Find where the given text appears and provide that cell's center as [x, y] coordinate. 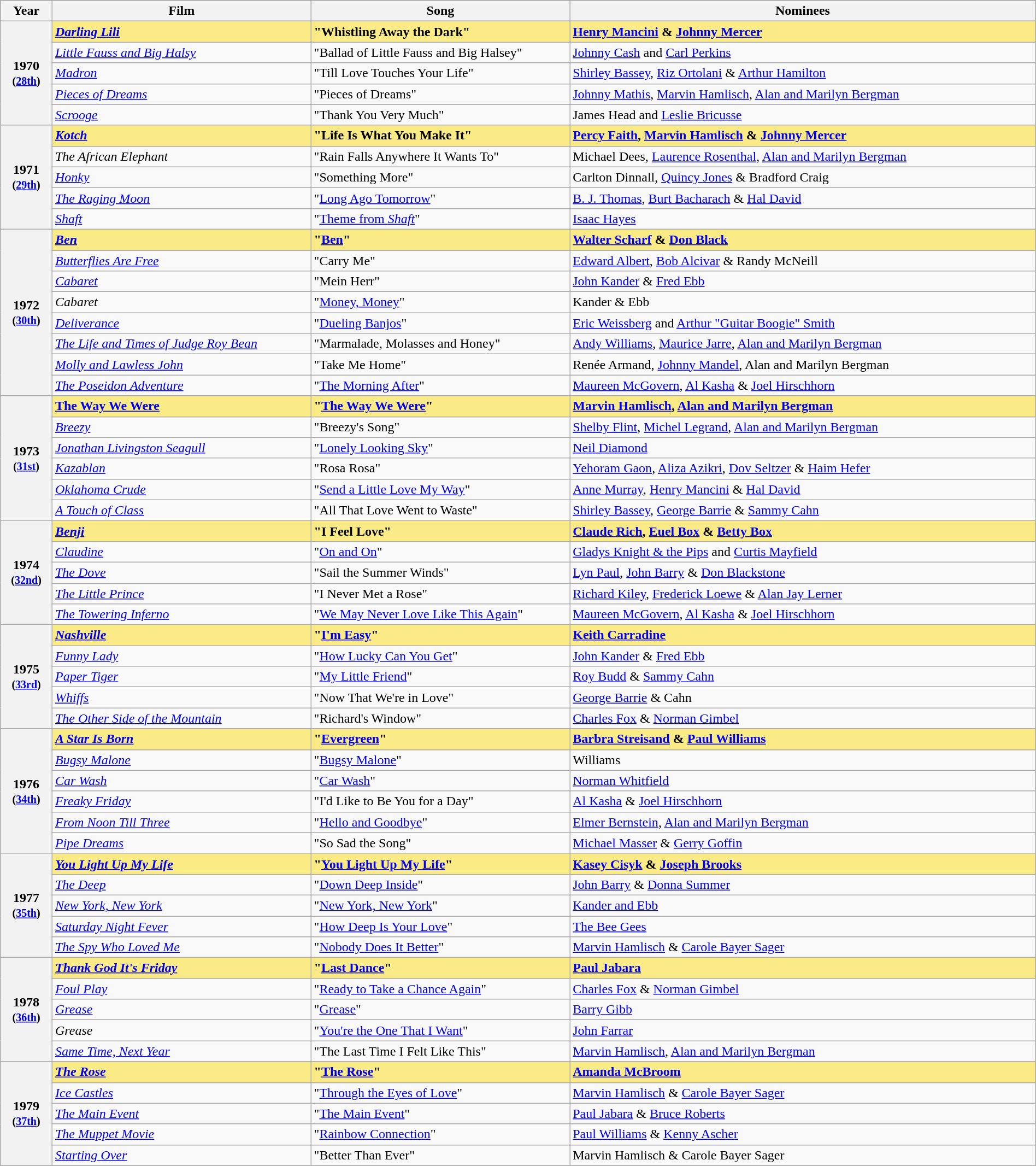
Henry Mancini & Johnny Mercer [803, 32]
Car Wash [181, 781]
1977 (35th) [26, 905]
"Now That We're in Love" [440, 698]
"Long Ago Tomorrow" [440, 198]
A Touch of Class [181, 510]
Al Kasha & Joel Hirschhorn [803, 801]
Kander & Ebb [803, 302]
"On and On" [440, 552]
"Lonely Looking Sky" [440, 448]
"Car Wash" [440, 781]
"Down Deep Inside" [440, 884]
"Ballad of Little Fauss and Big Halsey" [440, 52]
"Carry Me" [440, 261]
Pipe Dreams [181, 843]
The Bee Gees [803, 927]
John Barry & Donna Summer [803, 884]
Edward Albert, Bob Alcivar & Randy McNeill [803, 261]
"Pieces of Dreams" [440, 94]
Film [181, 11]
"Ben" [440, 239]
Gladys Knight & the Pips and Curtis Mayfield [803, 552]
"Evergreen" [440, 739]
"Breezy's Song" [440, 427]
The Life and Times of Judge Roy Bean [181, 344]
"The Way We Were" [440, 406]
The Deep [181, 884]
"You Light Up My Life" [440, 864]
Norman Whitfield [803, 781]
"Rain Falls Anywhere It Wants To" [440, 156]
"Sail the Summer Winds" [440, 572]
Michael Masser & Gerry Goffin [803, 843]
"We May Never Love Like This Again" [440, 614]
A Star Is Born [181, 739]
"How Lucky Can You Get" [440, 656]
The Little Prince [181, 593]
"Richard's Window" [440, 718]
Paul Jabara [803, 968]
Pieces of Dreams [181, 94]
1979 (37th) [26, 1114]
"I'm Easy" [440, 635]
Ice Castles [181, 1093]
"Money, Money" [440, 302]
Thank God It's Friday [181, 968]
1978 (36th) [26, 1010]
Elmer Bernstein, Alan and Marilyn Bergman [803, 822]
Yehoram Gaon, Aliza Azikri, Dov Seltzer & Haim Hefer [803, 468]
Darling Lili [181, 32]
Paul Jabara & Bruce Roberts [803, 1114]
"Take Me Home" [440, 365]
"Rainbow Connection" [440, 1134]
Barbra Streisand & Paul Williams [803, 739]
Song [440, 11]
The Rose [181, 1072]
Carlton Dinnall, Quincy Jones & Bradford Craig [803, 177]
"So Sad the Song" [440, 843]
Same Time, Next Year [181, 1051]
Madron [181, 73]
"Send a Little Love My Way" [440, 489]
"Thank You Very Much" [440, 115]
Michael Dees, Laurence Rosenthal, Alan and Marilyn Bergman [803, 156]
"The Last Time I Felt Like This" [440, 1051]
Isaac Hayes [803, 219]
"The Main Event" [440, 1114]
The Main Event [181, 1114]
"Better Than Ever" [440, 1155]
1972 (30th) [26, 312]
1976 (34th) [26, 791]
"Ready to Take a Chance Again" [440, 989]
"The Rose" [440, 1072]
Honky [181, 177]
1971 (29th) [26, 177]
Saturday Night Fever [181, 927]
The Other Side of the Mountain [181, 718]
"Dueling Banjos" [440, 323]
George Barrie & Cahn [803, 698]
"Last Dance" [440, 968]
Nominees [803, 11]
Lyn Paul, John Barry & Don Blackstone [803, 572]
"New York, New York" [440, 905]
Renée Armand, Johnny Mandel, Alan and Marilyn Bergman [803, 365]
"How Deep Is Your Love" [440, 927]
Barry Gibb [803, 1010]
Shirley Bassey, Riz Ortolani & Arthur Hamilton [803, 73]
Roy Budd & Sammy Cahn [803, 677]
Williams [803, 760]
The Raging Moon [181, 198]
"The Morning After" [440, 385]
Kander and Ebb [803, 905]
"Hello and Goodbye" [440, 822]
Percy Faith, Marvin Hamlisch & Johnny Mercer [803, 136]
From Noon Till Three [181, 822]
Freaky Friday [181, 801]
"Mein Herr" [440, 282]
Paper Tiger [181, 677]
The Poseidon Adventure [181, 385]
Keith Carradine [803, 635]
John Farrar [803, 1030]
Johnny Cash and Carl Perkins [803, 52]
Kotch [181, 136]
Year [26, 11]
Richard Kiley, Frederick Loewe & Alan Jay Lerner [803, 593]
Whiffs [181, 698]
The Towering Inferno [181, 614]
Scrooge [181, 115]
Funny Lady [181, 656]
Jonathan Livingston Seagull [181, 448]
B. J. Thomas, Burt Bacharach & Hal David [803, 198]
The African Elephant [181, 156]
Deliverance [181, 323]
1974 (32nd) [26, 572]
Andy Williams, Maurice Jarre, Alan and Marilyn Bergman [803, 344]
"Bugsy Malone" [440, 760]
Shirley Bassey, George Barrie & Sammy Cahn [803, 510]
Shaft [181, 219]
Butterflies Are Free [181, 261]
The Muppet Movie [181, 1134]
"I Feel Love" [440, 531]
"Till Love Touches Your Life" [440, 73]
"You're the One That I Want" [440, 1030]
The Spy Who Loved Me [181, 947]
Molly and Lawless John [181, 365]
Kazablan [181, 468]
Johnny Mathis, Marvin Hamlisch, Alan and Marilyn Bergman [803, 94]
The Dove [181, 572]
Bugsy Malone [181, 760]
Neil Diamond [803, 448]
"Nobody Does It Better" [440, 947]
Shelby Flint, Michel Legrand, Alan and Marilyn Bergman [803, 427]
Little Fauss and Big Halsy [181, 52]
1970 (28th) [26, 73]
Oklahoma Crude [181, 489]
"Marmalade, Molasses and Honey" [440, 344]
Kasey Cisyk & Joseph Brooks [803, 864]
Breezy [181, 427]
"Whistling Away the Dark" [440, 32]
You Light Up My Life [181, 864]
Amanda McBroom [803, 1072]
New York, New York [181, 905]
Claudine [181, 552]
Claude Rich, Euel Box & Betty Box [803, 531]
"Something More" [440, 177]
"Grease" [440, 1010]
Anne Murray, Henry Mancini & Hal David [803, 489]
Paul Williams & Kenny Ascher [803, 1134]
"Through the Eyes of Love" [440, 1093]
Nashville [181, 635]
"Theme from Shaft" [440, 219]
"Life Is What You Make It" [440, 136]
Starting Over [181, 1155]
The Way We Were [181, 406]
1973 (31st) [26, 458]
Ben [181, 239]
Walter Scharf & Don Black [803, 239]
1975 (33rd) [26, 677]
Benji [181, 531]
Eric Weissberg and Arthur "Guitar Boogie" Smith [803, 323]
"I'd Like to Be You for a Day" [440, 801]
"I Never Met a Rose" [440, 593]
Foul Play [181, 989]
James Head and Leslie Bricusse [803, 115]
"All That Love Went to Waste" [440, 510]
"My Little Friend" [440, 677]
"Rosa Rosa" [440, 468]
